Provide the [X, Y] coordinate of the cell's center where the given text is located.  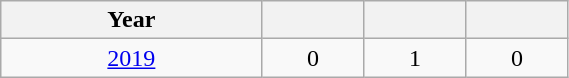
2019 [132, 58]
1 [415, 58]
Year [132, 20]
